Capture the cell that displays the provided text and extract its [x, y] central coordinate. 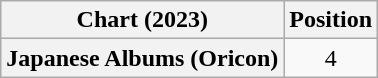
Chart (2023) [142, 20]
Position [331, 20]
4 [331, 58]
Japanese Albums (Oricon) [142, 58]
